Determine the [x, y] coordinate at the center of the cell enclosing the given text.  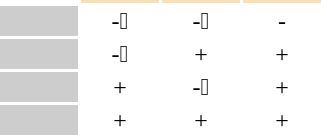
- [282, 21]
